Identify which cell holds the provided text, then report its [X, Y] central coordinate. 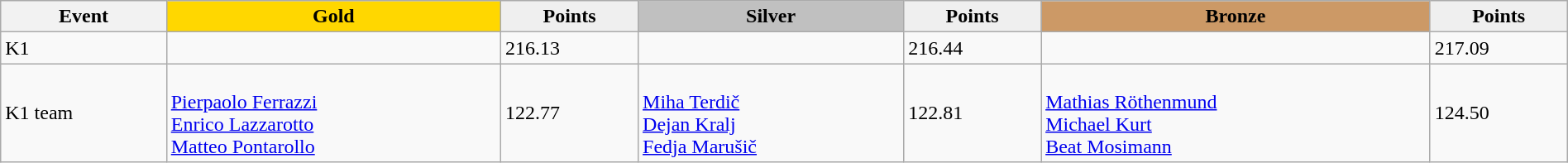
122.81 [973, 113]
122.77 [570, 113]
Miha TerdičDejan KraljFedja Marušič [771, 113]
216.44 [973, 48]
K1 team [84, 113]
Event [84, 17]
Bronze [1236, 17]
216.13 [570, 48]
Pierpaolo FerrazziEnrico LazzarottoMatteo Pontarollo [333, 113]
K1 [84, 48]
124.50 [1499, 113]
Silver [771, 17]
Mathias RöthenmundMichael KurtBeat Mosimann [1236, 113]
217.09 [1499, 48]
Gold [333, 17]
